Extract the (X, Y) coordinate from the center of the cell holding the provided text.  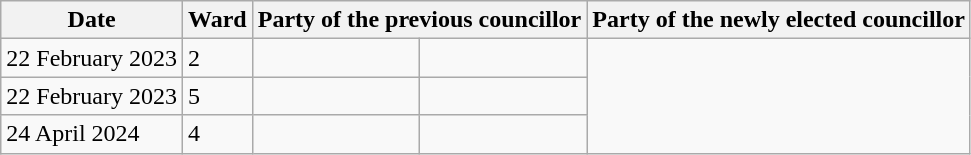
Party of the previous councillor (420, 20)
24 April 2024 (92, 134)
2 (217, 58)
Ward (217, 20)
Date (92, 20)
Party of the newly elected councillor (779, 20)
4 (217, 134)
5 (217, 96)
